Find where the given text appears and provide that cell's center as [x, y] coordinate. 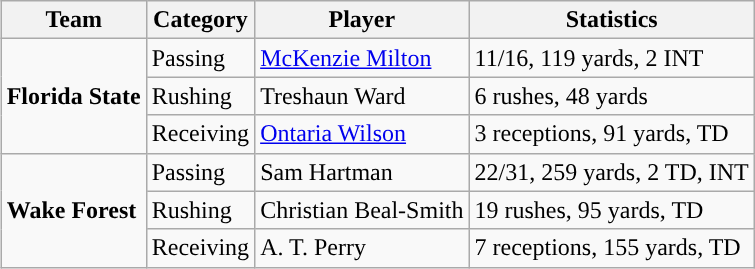
7 receptions, 155 yards, TD [612, 248]
19 rushes, 95 yards, TD [612, 210]
Statistics [612, 20]
A. T. Perry [362, 248]
Wake Forest [74, 210]
6 rushes, 48 yards [612, 96]
Florida State [74, 96]
22/31, 259 yards, 2 TD, INT [612, 172]
Player [362, 20]
3 receptions, 91 yards, TD [612, 134]
Christian Beal-Smith [362, 210]
Sam Hartman [362, 172]
McKenzie Milton [362, 58]
11/16, 119 yards, 2 INT [612, 58]
Team [74, 20]
Ontaria Wilson [362, 134]
Category [200, 20]
Treshaun Ward [362, 96]
